Locate the cell with the specified text and output its (X, Y) center coordinate. 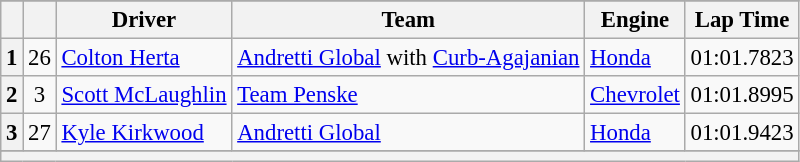
Andretti Global (408, 133)
01:01.7823 (742, 58)
01:01.9423 (742, 133)
27 (40, 133)
Lap Time (742, 20)
1 (12, 58)
Colton Herta (144, 58)
Driver (144, 20)
Scott McLaughlin (144, 95)
Chevrolet (635, 95)
2 (12, 95)
Kyle Kirkwood (144, 133)
Andretti Global with Curb-Agajanian (408, 58)
Team Penske (408, 95)
Team (408, 20)
01:01.8995 (742, 95)
Engine (635, 20)
26 (40, 58)
